Locate the cell with the specified text and output its (x, y) center coordinate. 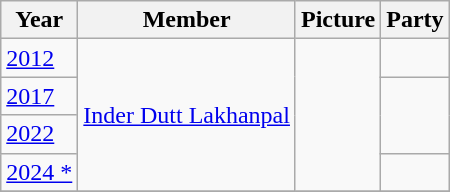
2012 (40, 58)
2022 (40, 134)
2024 * (40, 172)
Inder Dutt Lakhanpal (187, 115)
Party (415, 20)
2017 (40, 96)
Year (40, 20)
Picture (338, 20)
Member (187, 20)
